Locate the cell with the specified text and output its [X, Y] center coordinate. 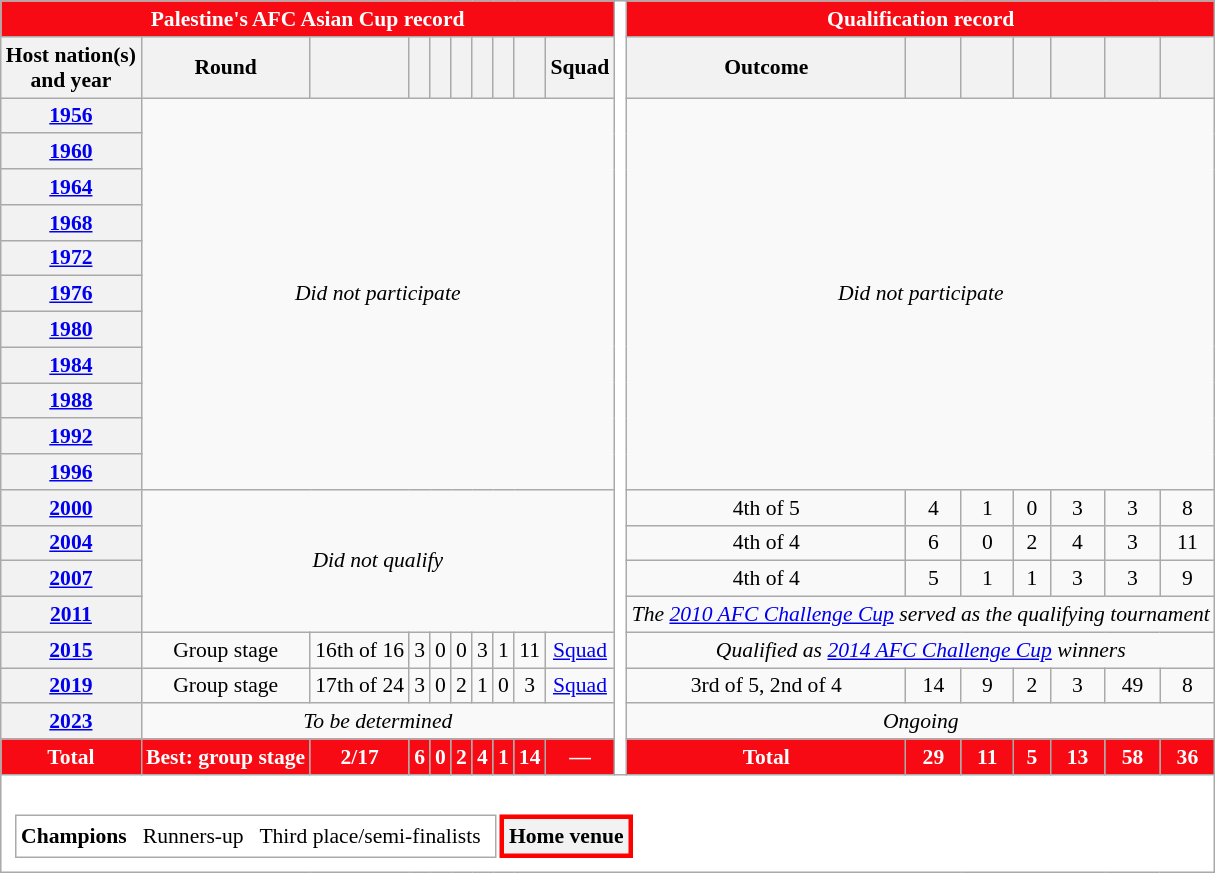
Home venue [566, 836]
1996 [71, 472]
2023 [71, 722]
58 [1132, 757]
1960 [71, 152]
1984 [71, 365]
— [580, 757]
1972 [71, 258]
49 [1132, 686]
Ongoing [921, 722]
1956 [71, 116]
Qualification record [921, 19]
Palestine's AFC Asian Cup record [308, 19]
Outcome [766, 68]
2/17 [360, 757]
Qualified as 2014 AFC Challenge Cup winners [921, 650]
1968 [71, 223]
Round [226, 68]
17th of 24 [360, 686]
1980 [71, 330]
16th of 16 [360, 650]
1988 [71, 401]
2019 [71, 686]
2004 [71, 543]
2015 [71, 650]
1976 [71, 294]
1964 [71, 187]
4th of 5 [766, 508]
2011 [71, 615]
Best: group stage [226, 757]
2000 [71, 508]
36 [1188, 757]
Did not qualify [378, 561]
1992 [71, 437]
The 2010 AFC Challenge Cup served as the qualifying tournament [921, 615]
2007 [71, 579]
13 [1078, 757]
To be determined [378, 722]
3rd of 5, 2nd of 4 [766, 686]
Champions Runners-up Third place/semi-finalists [256, 836]
29 [934, 757]
Host nation(s)and year [71, 68]
Champions Runners-up Third place/semi-finalists Home venue [608, 824]
